Return (x, y) of the center of cell containing provided text 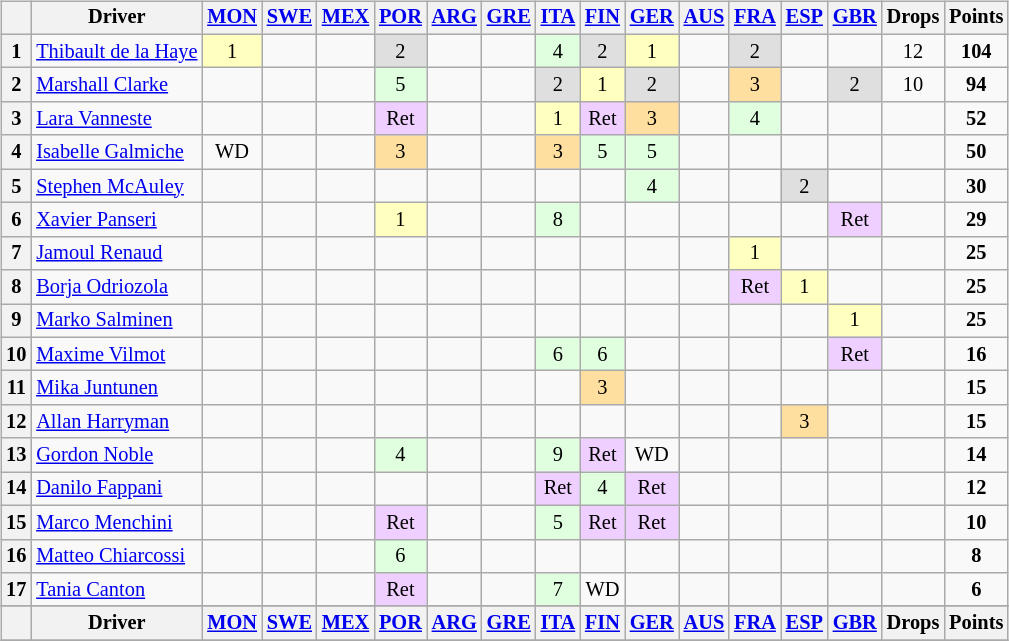
Matteo Chiarcossi (116, 556)
Isabelle Galmiche (116, 152)
Marko Salminen (116, 321)
Jamoul Renaud (116, 253)
50 (976, 152)
13 (16, 455)
29 (976, 220)
Tania Canton (116, 590)
Mika Juntunen (116, 388)
Maxime Vilmot (116, 354)
Marshall Clarke (116, 85)
Xavier Panseri (116, 220)
Borja Odriozola (116, 287)
104 (976, 51)
Stephen McAuley (116, 186)
Thibault de la Haye (116, 51)
11 (16, 388)
30 (976, 186)
Gordon Noble (116, 455)
52 (976, 119)
Allan Harryman (116, 422)
94 (976, 85)
Danilo Fappani (116, 489)
Marco Menchini (116, 522)
Lara Vanneste (116, 119)
17 (16, 590)
